Return the (x, y) coordinate for the center point of the cell that contains the specified text.  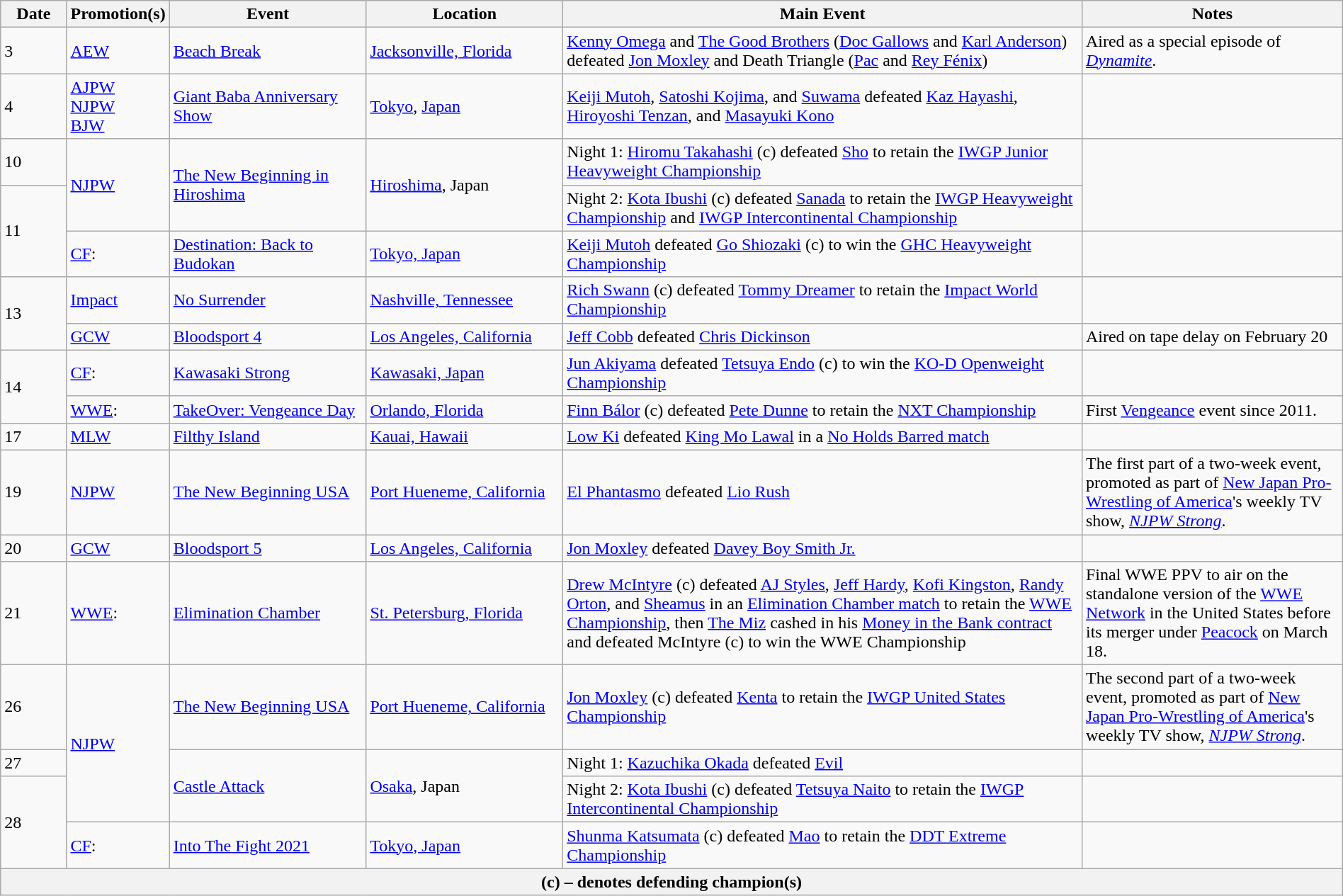
Aired as a special episode of Dynamite. (1212, 51)
The second part of a two-week event, promoted as part of New Japan Pro-Wrestling of America's weekly TV show, NJPW Strong. (1212, 707)
Jeff Cobb defeated Chris Dickinson (823, 336)
Osaka, Japan (465, 786)
Into The Fight 2021 (268, 846)
No Surrender (268, 300)
Kauai, Hawaii (465, 436)
Night 1: Kazuchika Okada defeated Evil (823, 763)
Elimination Chamber (268, 613)
10 (34, 161)
Night 2: Kota Ibushi (c) defeated Sanada to retain the IWGP Heavyweight Championship and IWGP Intercontinental Championship (823, 208)
Bloodsport 5 (268, 548)
17 (34, 436)
AJPW NJPW BJW (118, 106)
Castle Attack (268, 786)
26 (34, 707)
Promotion(s) (118, 14)
14 (34, 387)
TakeOver: Vengeance Day (268, 409)
Event (268, 14)
Rich Swann (c) defeated Tommy Dreamer to retain the Impact World Championship (823, 300)
Impact (118, 300)
Beach Break (268, 51)
21 (34, 613)
Jacksonville, Florida (465, 51)
Night 1: Hiromu Takahashi (c) defeated Sho to retain the IWGP Junior Heavyweight Championship (823, 161)
Jun Akiyama defeated Tetsuya Endo (c) to win the KO-D Openweight Championship (823, 373)
First Vengeance event since 2011. (1212, 409)
11 (34, 231)
Orlando, Florida (465, 409)
3 (34, 51)
4 (34, 106)
Night 2: Kota Ibushi (c) defeated Tetsuya Naito to retain the IWGP Intercontinental Championship (823, 799)
Keiji Mutoh defeated Go Shiozaki (c) to win the GHC Heavyweight Championship (823, 254)
St. Petersburg, Florida (465, 613)
(c) – denotes defending champion(s) (671, 882)
Location (465, 14)
AEW (118, 51)
28 (34, 822)
Kawasaki Strong (268, 373)
Jon Moxley (c) defeated Kenta to retain the IWGP United States Championship (823, 707)
Final WWE PPV to air on the standalone version of the WWE Network in the United States before its merger under Peacock on March 18. (1212, 613)
Finn Bálor (c) defeated Pete Dunne to retain the NXT Championship (823, 409)
Jon Moxley defeated Davey Boy Smith Jr. (823, 548)
27 (34, 763)
Notes (1212, 14)
Date (34, 14)
Keiji Mutoh, Satoshi Kojima, and Suwama defeated Kaz Hayashi, Hiroyoshi Tenzan, and Masayuki Kono (823, 106)
Hiroshima, Japan (465, 185)
Filthy Island (268, 436)
Kenny Omega and The Good Brothers (Doc Gallows and Karl Anderson) defeated Jon Moxley and Death Triangle (Pac and Rey Fénix) (823, 51)
19 (34, 492)
Aired on tape delay on February 20 (1212, 336)
MLW (118, 436)
Low Ki defeated King Mo Lawal in a No Holds Barred match (823, 436)
Main Event (823, 14)
Shunma Katsumata (c) defeated Mao to retain the DDT Extreme Championship (823, 846)
Destination: Back to Budokan (268, 254)
20 (34, 548)
El Phantasmo defeated Lio Rush (823, 492)
The New Beginning in Hiroshima (268, 185)
Bloodsport 4 (268, 336)
Giant Baba Anniversary Show (268, 106)
13 (34, 313)
The first part of a two-week event, promoted as part of New Japan Pro-Wrestling of America's weekly TV show, NJPW Strong. (1212, 492)
Nashville, Tennessee (465, 300)
Kawasaki, Japan (465, 373)
